Determine the [x, y] coordinate at the center of the cell enclosing the given text.  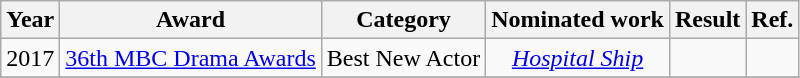
Best New Actor [403, 58]
Nominated work [578, 20]
Ref. [772, 20]
2017 [30, 58]
Award [191, 20]
Year [30, 20]
Hospital Ship [578, 58]
36th MBC Drama Awards [191, 58]
Category [403, 20]
Result [707, 20]
